Return [X, Y] of the center of cell containing provided text 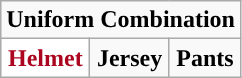
Uniform Combination [121, 20]
Pants [204, 58]
Jersey [130, 58]
Helmet [46, 58]
